Capture the cell that displays the provided text and extract its [x, y] central coordinate. 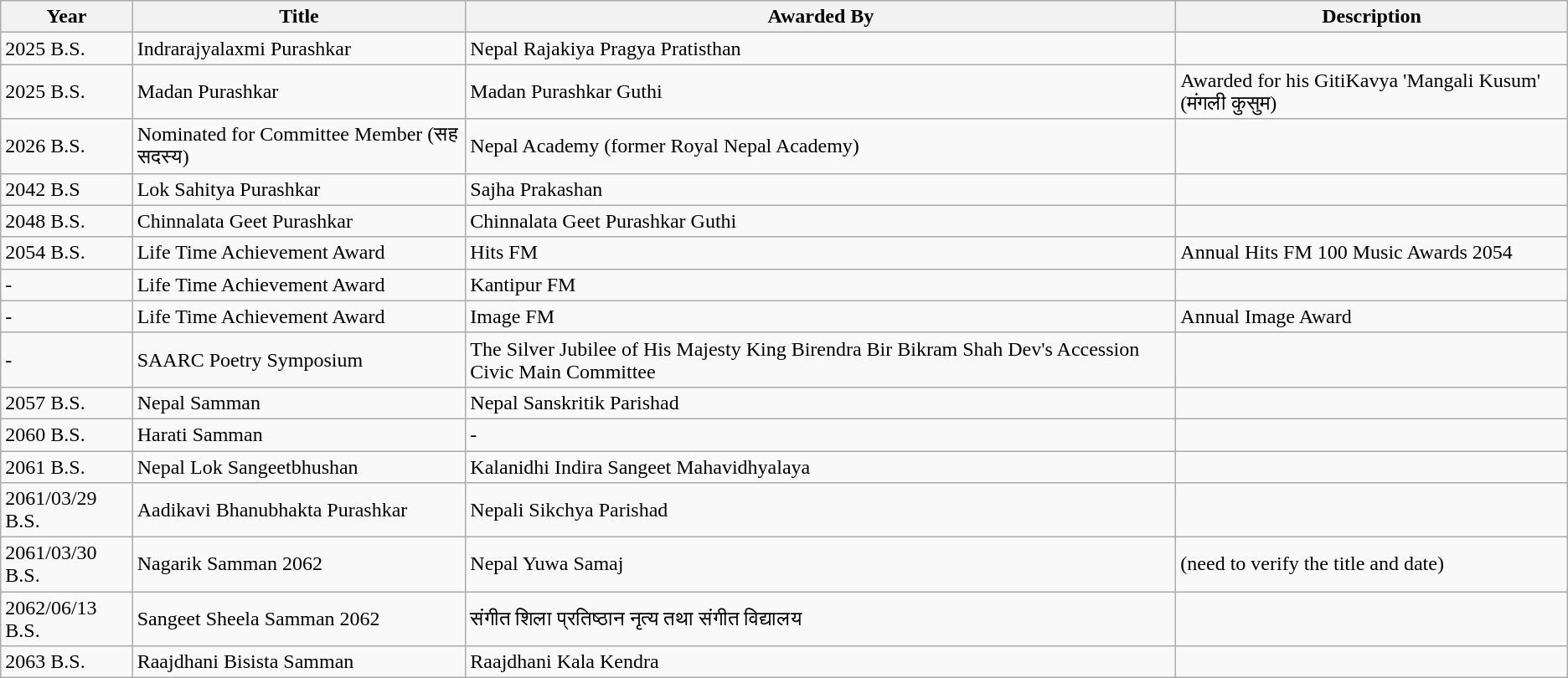
Hits FM [821, 253]
Image FM [821, 316]
Nepal Yuwa Samaj [821, 564]
Awarded By [821, 17]
Lok Sahitya Purashkar [299, 189]
Nepal Rajakiya Pragya Pratisthan [821, 49]
संगीत शिला प्रतिष्ठान नृत्य तथा संगीत विद्यालय [821, 619]
2062/06/13 B.S. [67, 619]
Chinnalata Geet Purashkar [299, 221]
The Silver Jubilee of His Majesty King Birendra Bir Bikram Shah Dev's Accession Civic Main Committee [821, 360]
Sajha Prakashan [821, 189]
Harati Samman [299, 434]
Awarded for his GitiKavya 'Mangali Kusum' (मंगली कुसुम) [1372, 92]
Nepal Academy (former Royal Nepal Academy) [821, 146]
2026 B.S. [67, 146]
Aadikavi Bhanubhakta Purashkar [299, 511]
2061/03/30 B.S. [67, 564]
2042 B.S [67, 189]
2048 B.S. [67, 221]
Raajdhani Bisista Samman [299, 662]
Nepal Sanskritik Parishad [821, 403]
2054 B.S. [67, 253]
2063 B.S. [67, 662]
Kantipur FM [821, 285]
Year [67, 17]
Nepal Samman [299, 403]
2060 B.S. [67, 434]
Nominated for Committee Member (सह सदस्य) [299, 146]
Sangeet Sheela Samman 2062 [299, 619]
Nepal Lok Sangeetbhushan [299, 466]
Madan Purashkar [299, 92]
SAARC Poetry Symposium [299, 360]
Title [299, 17]
(need to verify the title and date) [1372, 564]
2057 B.S. [67, 403]
Chinnalata Geet Purashkar Guthi [821, 221]
Kalanidhi Indira Sangeet Mahavidhyalaya [821, 466]
Nagarik Samman 2062 [299, 564]
Annual Image Award [1372, 316]
Indrarajyalaxmi Purashkar [299, 49]
Annual Hits FM 100 Music Awards 2054 [1372, 253]
Nepali Sikchya Parishad [821, 511]
Description [1372, 17]
2061 B.S. [67, 466]
Madan Purashkar Guthi [821, 92]
Raajdhani Kala Kendra [821, 662]
2061/03/29 B.S. [67, 511]
